Determine the [X, Y] coordinate at the center of the cell enclosing the given text.  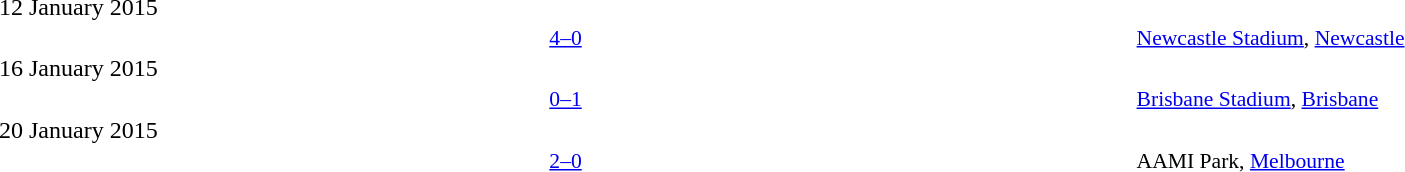
4–0 [566, 38]
0–1 [566, 99]
